Find where the given text appears and provide that cell's center as [X, Y] coordinate. 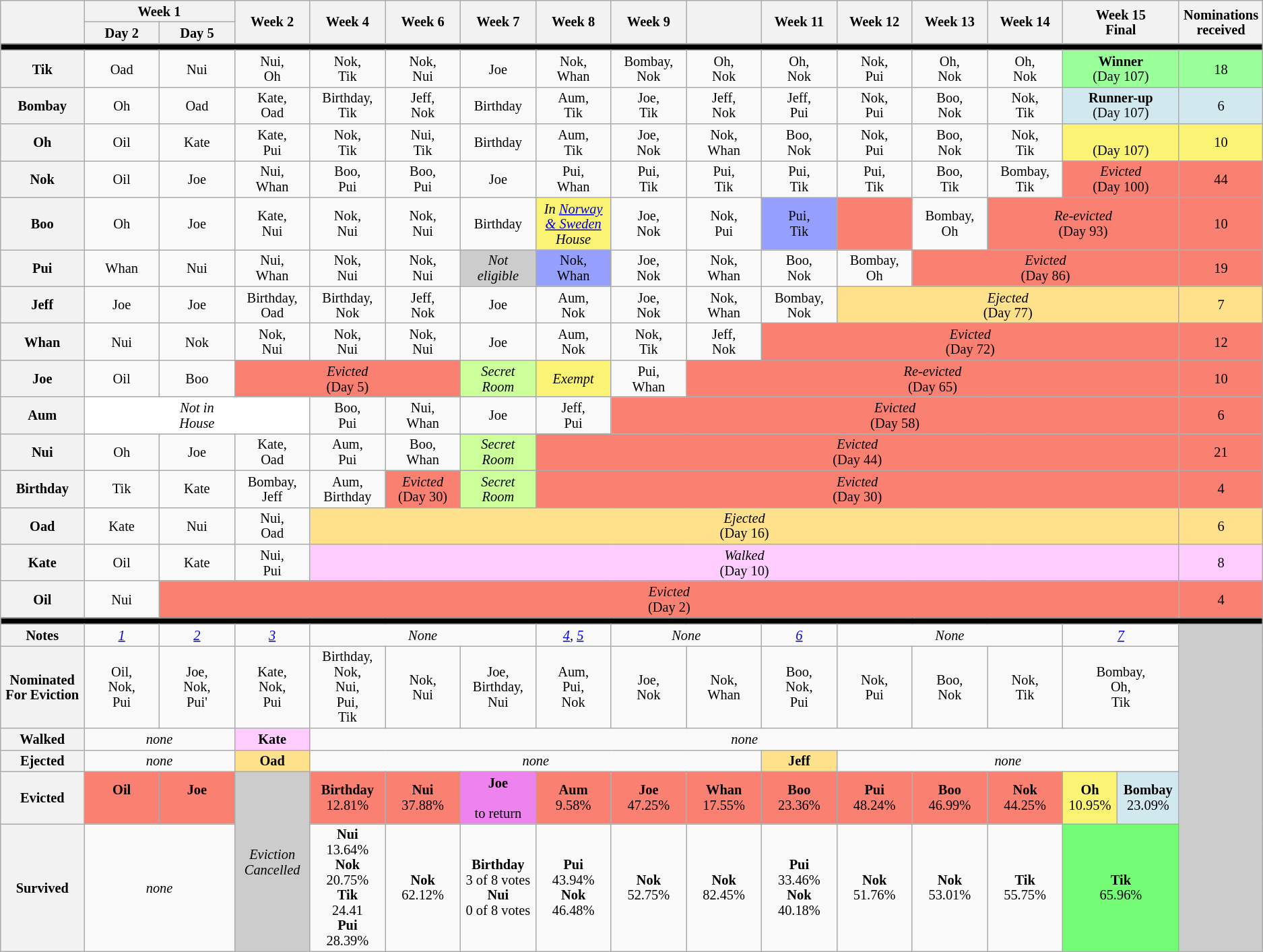
Winner(Day 107) [1121, 69]
Pui [42, 268]
Week 13 [950, 22]
Pui33.46%Nok40.18% [800, 887]
Oil,Nok,Pui [122, 687]
Evicted(Day 2) [670, 600]
Evicted(Day 100) [1121, 179]
Birthday3 of 8 votesNui0 of 8 votes [498, 887]
Noteligible [498, 268]
Runner-up(Day 107) [1121, 105]
Week 11 [800, 22]
Week 8 [573, 22]
44 [1221, 179]
12 [1221, 341]
Birthday,Oad [272, 305]
Boo23.36% [800, 798]
Week 12 [874, 22]
Walked(Day 10) [744, 562]
Nok62.12% [423, 887]
Nok82.45% [724, 887]
Birthday,Nok,Nui,Pui,Tik [348, 687]
Birthday,Tik [348, 105]
Evicted(Day 72) [971, 341]
Evicted [42, 798]
Re-evicted(Day 93) [1083, 224]
Week 7 [498, 22]
Birthday12.81% [348, 798]
Joeto return [498, 798]
Evicted(Day 44) [857, 451]
21 [1221, 451]
Aum9.58% [573, 798]
Boo46.99% [950, 798]
Tik65.96% [1121, 887]
Boo,Whan [423, 451]
EvictionCancelled [272, 861]
8 [1221, 562]
Nui,Oh [272, 69]
Week 6 [423, 22]
Nok52.75% [649, 887]
Oh10.95% [1090, 798]
Nui13.64%Nok20.75%Tik24.41Pui28.39% [348, 887]
Day 5 [197, 32]
Day 2 [122, 32]
Evicted(Day 86) [1045, 268]
Walked [42, 739]
Re-evicted(Day 65) [933, 379]
Nok44.25% [1025, 798]
Nominations received [1221, 22]
Week 4 [348, 22]
Bombay [42, 105]
Survived [42, 887]
4, 5 [573, 635]
2 [197, 635]
Evicted(Day 5) [348, 379]
Ejected(Day 16) [744, 526]
1 [122, 635]
Joe,Birthday,Nui [498, 687]
Pui48.24% [874, 798]
Week 9 [649, 22]
Bombay,Jeff [272, 489]
Notes [42, 635]
Kate,Nui [272, 224]
Birthday,Nok [348, 305]
Kate,Pui [272, 143]
Kate,Nok,Pui [272, 687]
Not inHouse [197, 415]
Joe,Tik [649, 105]
Nui37.88% [423, 798]
Bombay23.09% [1148, 798]
NominatedFor Eviction [42, 687]
In Norway & Sweden House [573, 224]
Exempt [573, 379]
Nok51.76% [874, 887]
Aum,Birthday [348, 489]
Aum,Pui,Nok [573, 687]
Aum,Pui [348, 451]
Nok53.01% [950, 887]
Aum [42, 415]
Bombay,Oh,Tik [1121, 687]
Joe,Nok,Pui' [197, 687]
Week 15Final [1121, 22]
Week 1 [160, 11]
Ejected(Day 77) [1008, 305]
Week 14 [1025, 22]
Boo,Tik [950, 179]
Joe47.25% [649, 798]
Boo,Nok,Pui [800, 687]
18 [1221, 69]
(Day 107) [1121, 143]
Bombay,Tik [1025, 179]
Nui,Pui [272, 562]
Tik55.75% [1025, 887]
Nui,Oad [272, 526]
Evicted(Day 58) [895, 415]
3 [272, 635]
Nui,Tik [423, 143]
19 [1221, 268]
Ejected [42, 761]
Pui43.94%Nok46.48% [573, 887]
Week 2 [272, 22]
Whan17.55% [724, 798]
